Identify which cell holds the provided text, then report its (X, Y) central coordinate. 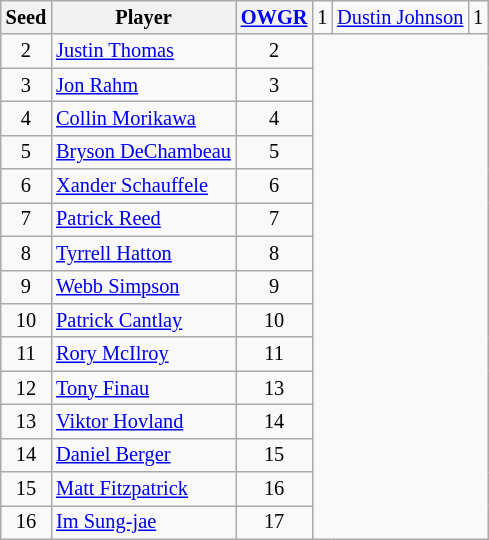
Webb Simpson (144, 287)
Daniel Berger (144, 455)
Rory McIlroy (144, 354)
Justin Thomas (144, 51)
Player (144, 17)
Patrick Cantlay (144, 320)
Tony Finau (144, 388)
Viktor Hovland (144, 421)
Matt Fitzpatrick (144, 489)
Seed (26, 17)
12 (26, 388)
Xander Schauffele (144, 186)
Dustin Johnson (400, 17)
Jon Rahm (144, 85)
Im Sung-jae (144, 522)
17 (274, 522)
Collin Morikawa (144, 118)
Bryson DeChambeau (144, 152)
OWGR (274, 17)
Patrick Reed (144, 219)
Tyrrell Hatton (144, 253)
